Provide the [X, Y] coordinate of the cell's center where the given text is located.  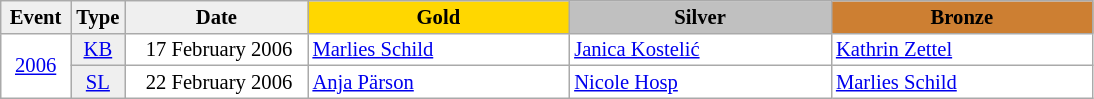
Silver [700, 16]
Kathrin Zettel [962, 49]
2006 [36, 65]
Date [216, 16]
SL [98, 81]
Type [98, 16]
Gold [439, 16]
KB [98, 49]
22 February 2006 [216, 81]
Bronze [962, 16]
Event [36, 16]
Anja Pärson [439, 81]
Janica Kostelić [700, 49]
17 February 2006 [216, 49]
Nicole Hosp [700, 81]
